Detect which cell encompasses the target text, then output its [x, y] center coordinate. 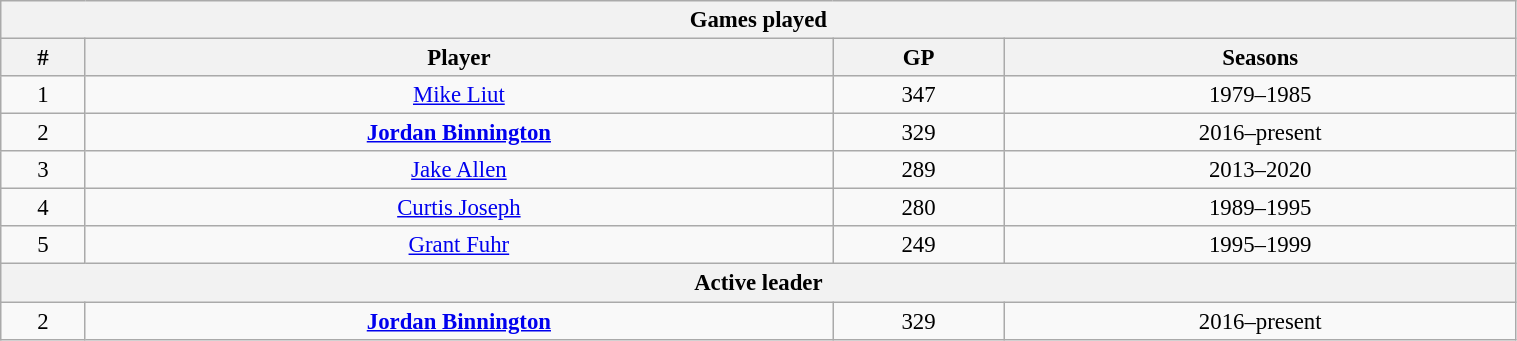
249 [919, 245]
Curtis Joseph [459, 208]
1995–1999 [1260, 245]
289 [919, 170]
Jake Allen [459, 170]
4 [43, 208]
280 [919, 208]
Grant Fuhr [459, 245]
Active leader [758, 283]
# [43, 58]
347 [919, 95]
1979–1985 [1260, 95]
3 [43, 170]
1989–1995 [1260, 208]
1 [43, 95]
GP [919, 58]
Player [459, 58]
Games played [758, 20]
Seasons [1260, 58]
5 [43, 245]
Mike Liut [459, 95]
2013–2020 [1260, 170]
